Return [X, Y] of the center of cell containing provided text 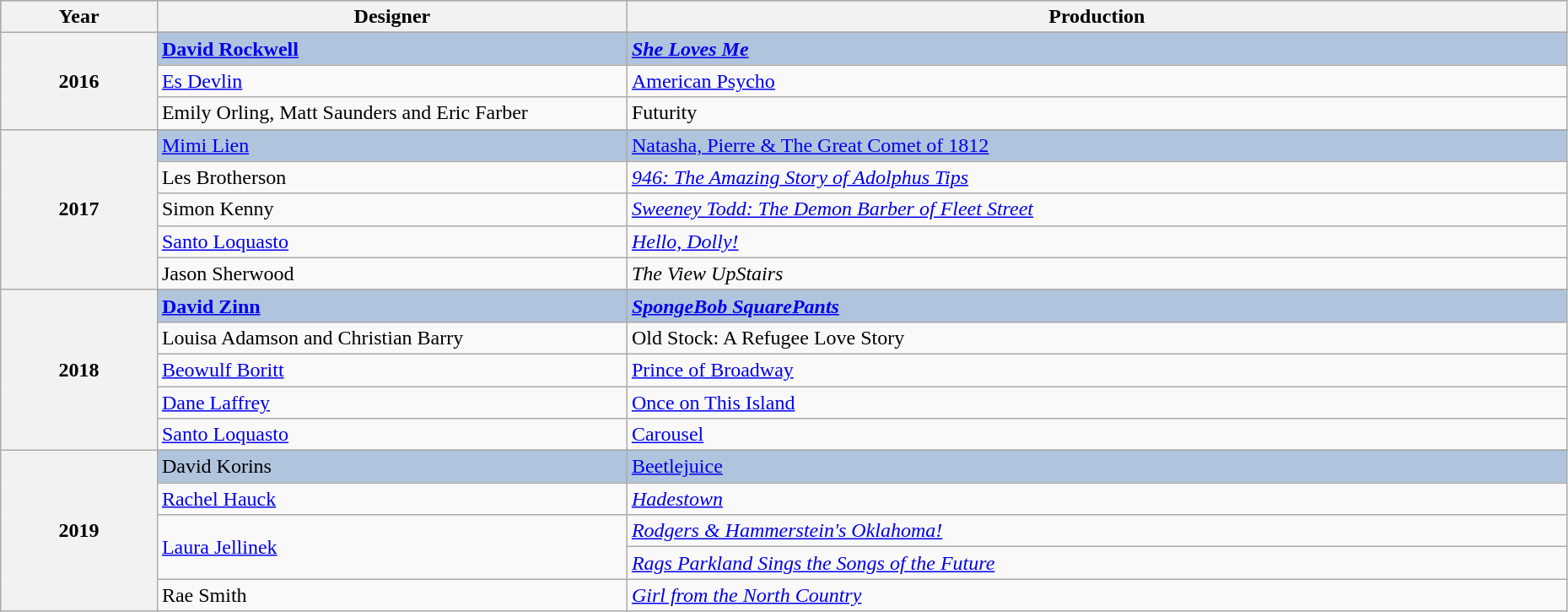
Hadestown [1097, 499]
Louisa Adamson and Christian Barry [391, 338]
Designer [391, 17]
2019 [79, 531]
2016 [79, 81]
Beowulf Boritt [391, 370]
Jason Sherwood [391, 274]
Simon Kenny [391, 209]
Carousel [1097, 435]
American Psycho [1097, 81]
Rae Smith [391, 595]
Futurity [1097, 113]
Year [79, 17]
SpongeBob SquarePants [1097, 306]
946: The Amazing Story of Adolphus Tips [1097, 177]
Hello, Dolly! [1097, 241]
She Loves Me [1097, 49]
Dane Laffrey [391, 403]
Es Devlin [391, 81]
David Rockwell [391, 49]
David Korins [391, 467]
Prince of Broadway [1097, 370]
David Zinn [391, 306]
Once on This Island [1097, 403]
Sweeney Todd: The Demon Barber of Fleet Street [1097, 209]
Production [1097, 17]
Natasha, Pierre & The Great Comet of 1812 [1097, 145]
Rags Parkland Sings the Songs of the Future [1097, 563]
Beetlejuice [1097, 467]
2017 [79, 209]
Girl from the North Country [1097, 595]
Mimi Lien [391, 145]
Emily Orling, Matt Saunders and Eric Farber [391, 113]
The View UpStairs [1097, 274]
Old Stock: A Refugee Love Story [1097, 338]
Rachel Hauck [391, 499]
2018 [79, 370]
Laura Jellinek [391, 547]
Les Brotherson [391, 177]
Rodgers & Hammerstein's Oklahoma! [1097, 531]
